Output the (X, Y) coordinate of the center of the cell containing the given text.  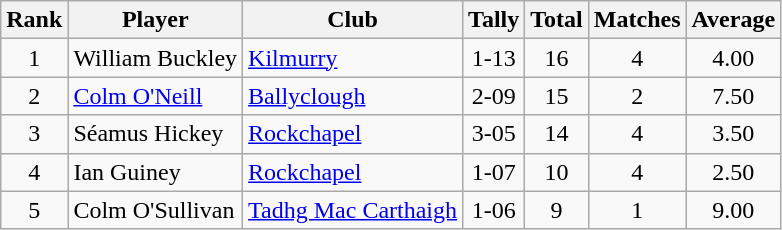
3-05 (494, 134)
Average (734, 20)
Kilmurry (353, 58)
2.50 (734, 172)
Tally (494, 20)
Total (557, 20)
14 (557, 134)
5 (34, 210)
7.50 (734, 96)
1-13 (494, 58)
9.00 (734, 210)
4.00 (734, 58)
Ian Guiney (156, 172)
Colm O'Sullivan (156, 210)
William Buckley (156, 58)
Rank (34, 20)
3 (34, 134)
1-07 (494, 172)
9 (557, 210)
10 (557, 172)
Tadhg Mac Carthaigh (353, 210)
Club (353, 20)
Matches (637, 20)
16 (557, 58)
15 (557, 96)
2-09 (494, 96)
3.50 (734, 134)
1-06 (494, 210)
Ballyclough (353, 96)
Séamus Hickey (156, 134)
Player (156, 20)
Colm O'Neill (156, 96)
